Identify which cell holds the provided text, then report its [x, y] central coordinate. 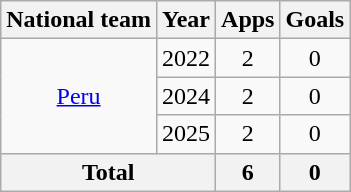
2022 [186, 58]
National team [79, 20]
2025 [186, 134]
2024 [186, 96]
Total [108, 172]
Goals [315, 20]
6 [248, 172]
Peru [79, 96]
Apps [248, 20]
Year [186, 20]
